Output the [x, y] coordinate of the center of the cell containing the given text.  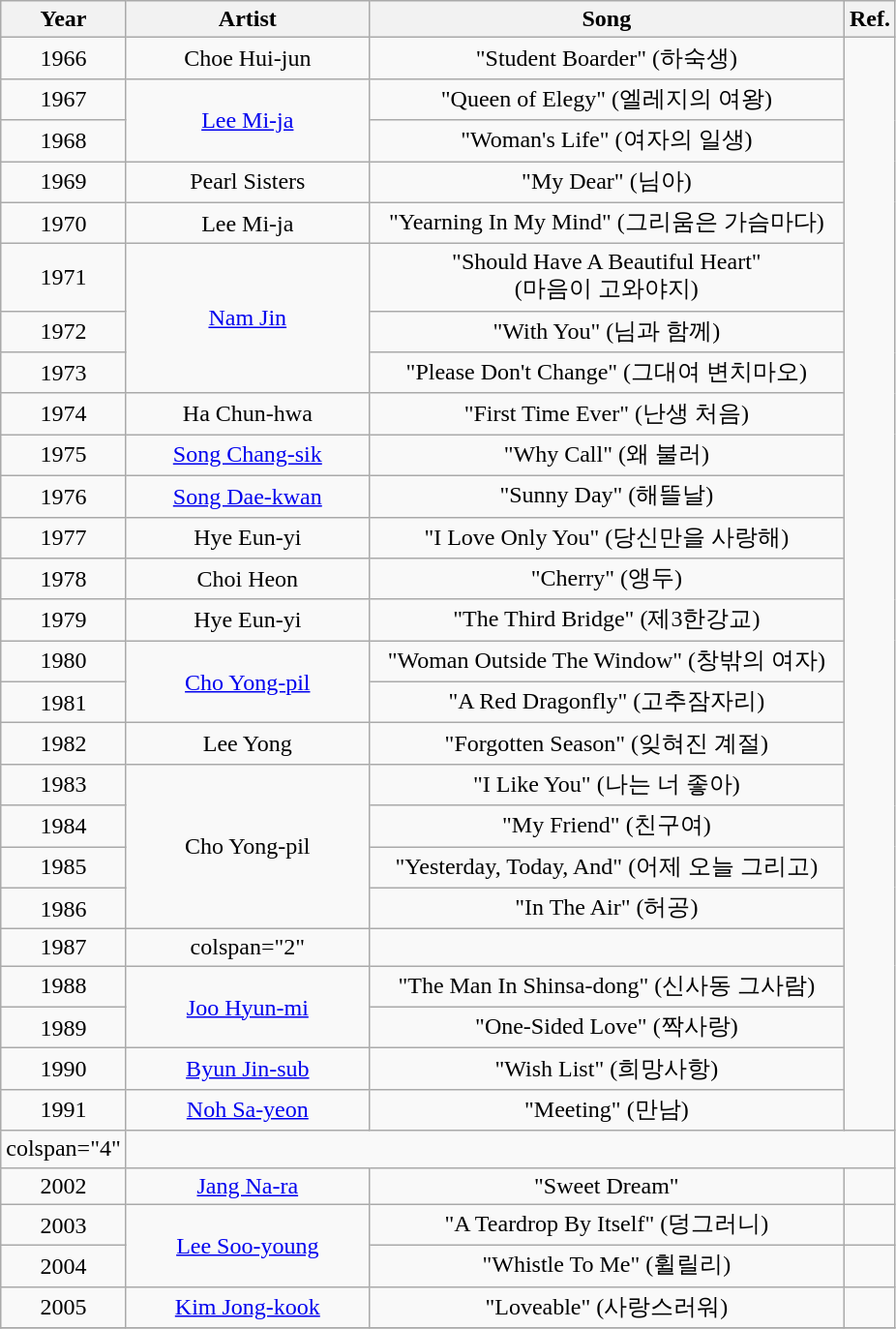
"Queen of Elegy" (엘레지의 여왕) [606, 99]
"Student Boarder" (하숙생) [606, 58]
1989 [64, 1028]
"Wish List" (희망사항) [606, 1069]
"I Like You" (나는 너 좋아) [606, 784]
"Yesterday, Today, And" (어제 오늘 그리고) [606, 867]
"Loveable" (사랑스러워) [606, 1307]
"Whistle To Me" (휠릴리) [606, 1266]
"Meeting" (만남) [606, 1109]
Noh Sa-yeon [248, 1109]
1984 [64, 827]
2005 [64, 1307]
Lee Yong [248, 743]
"Woman's Life" (여자의 일생) [606, 141]
1987 [64, 948]
1971 [64, 278]
"Sunny Day" (해뜰날) [606, 496]
1977 [64, 538]
1966 [64, 58]
1991 [64, 1109]
colspan="2" [248, 948]
Song [606, 19]
1981 [64, 703]
"A Red Dragonfly" (고추잠자리) [606, 703]
Joo Hyun-mi [248, 1007]
Ha Chun-hwa [248, 414]
Year [64, 19]
Lee Soo-young [248, 1245]
2002 [64, 1186]
1990 [64, 1069]
Pearl Sisters [248, 182]
1973 [64, 374]
2003 [64, 1225]
1969 [64, 182]
Kim Jong-kook [248, 1307]
colspan="4" [64, 1149]
"Please Don't Change" (그대여 변치마오) [606, 374]
1974 [64, 414]
"Cherry" (앵두) [606, 579]
"I Love Only You" (당신만을 사랑해) [606, 538]
1986 [64, 908]
"First Time Ever" (난생 처음) [606, 414]
"Sweet Dream" [606, 1186]
"My Dear" (님아) [606, 182]
1982 [64, 743]
"The Man In Shinsa-dong" (신사동 그사람) [606, 987]
1979 [64, 619]
Choe Hui-jun [248, 58]
1972 [64, 331]
Artist [248, 19]
1985 [64, 867]
Jang Na-ra [248, 1186]
Song Chang-sik [248, 455]
1968 [64, 141]
1978 [64, 579]
"Woman Outside The Window" (창밖의 여자) [606, 662]
1988 [64, 987]
2004 [64, 1266]
"With You" (님과 함께) [606, 331]
"The Third Bridge" (제3한강교) [606, 619]
1983 [64, 784]
"One-Sided Love" (짝사랑) [606, 1028]
"A Teardrop By Itself" (덩그러니) [606, 1225]
"Forgotten Season" (잊혀진 계절) [606, 743]
1970 [64, 223]
Choi Heon [248, 579]
"In The Air" (허공) [606, 908]
"Why Call" (왜 불러) [606, 455]
Byun Jin-sub [248, 1069]
Ref. [869, 19]
"Yearning In My Mind" (그리움은 가슴마다) [606, 223]
Song Dae-kwan [248, 496]
"Should Have A Beautiful Heart"(마음이 고와야지) [606, 278]
1967 [64, 99]
Nam Jin [248, 319]
1976 [64, 496]
"My Friend" (친구여) [606, 827]
1975 [64, 455]
1980 [64, 662]
